Determine the (X, Y) coordinate at the center of the cell enclosing the given text.  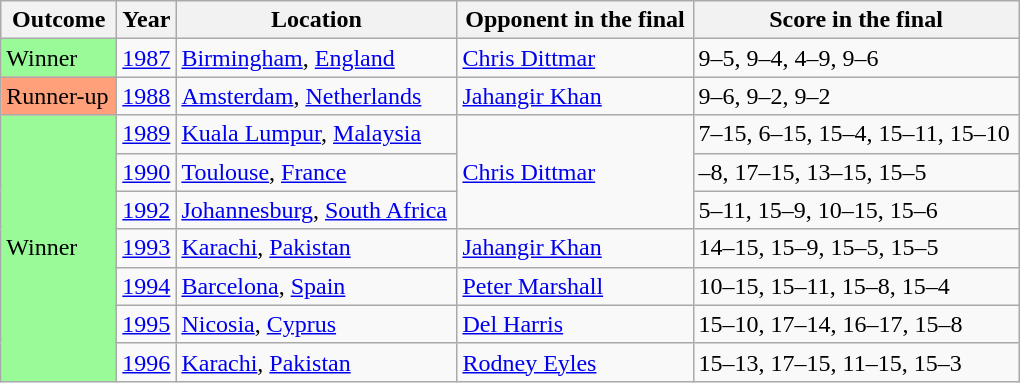
1993 (146, 248)
15–13, 17–15, 11–15, 15–3 (856, 362)
7–15, 6–15, 15–4, 15–11, 15–10 (856, 134)
Nicosia, Cyprus (316, 324)
10–15, 15–11, 15–8, 15–4 (856, 286)
Birmingham, England (316, 58)
1994 (146, 286)
1990 (146, 172)
1996 (146, 362)
Location (316, 20)
–8, 17–15, 13–15, 15–5 (856, 172)
1987 (146, 58)
15–10, 17–14, 16–17, 15–8 (856, 324)
1989 (146, 134)
5–11, 15–9, 10–15, 15–6 (856, 210)
Rodney Eyles (575, 362)
Opponent in the final (575, 20)
14–15, 15–9, 15–5, 15–5 (856, 248)
1992 (146, 210)
Score in the final (856, 20)
Outcome (59, 20)
1988 (146, 96)
Peter Marshall (575, 286)
Del Harris (575, 324)
Kuala Lumpur, Malaysia (316, 134)
9–5, 9–4, 4–9, 9–6 (856, 58)
Johannesburg, South Africa (316, 210)
9–6, 9–2, 9–2 (856, 96)
Toulouse, France (316, 172)
Runner-up (59, 96)
Year (146, 20)
1995 (146, 324)
Barcelona, Spain (316, 286)
Amsterdam, Netherlands (316, 96)
